Provide the [x, y] coordinate of the cell's center where the given text is located.  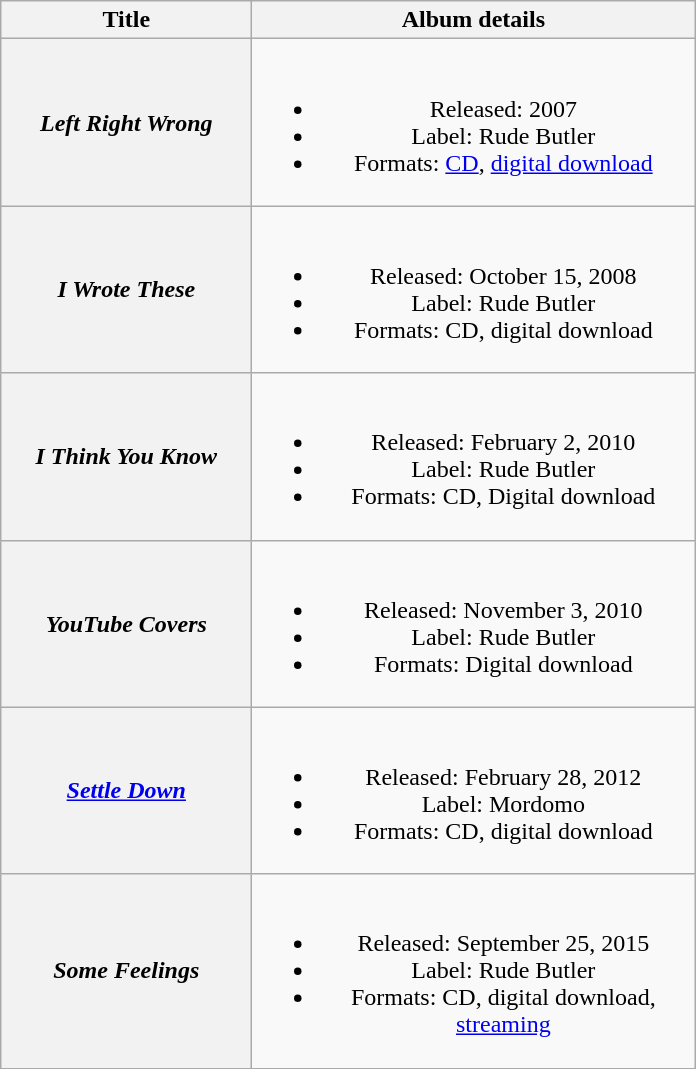
YouTube Covers [126, 624]
I Think You Know [126, 456]
Released: February 28, 2012Label: MordomoFormats: CD, digital download [474, 790]
Album details [474, 20]
Released: October 15, 2008Label: Rude ButlerFormats: CD, digital download [474, 290]
Title [126, 20]
Left Right Wrong [126, 122]
Released: November 3, 2010Label: Rude ButlerFormats: Digital download [474, 624]
Released: September 25, 2015Label: Rude ButlerFormats: CD, digital download, streaming [474, 971]
Some Feelings [126, 971]
Released: February 2, 2010Label: Rude ButlerFormats: CD, Digital download [474, 456]
I Wrote These [126, 290]
Settle Down [126, 790]
Released: 2007Label: Rude ButlerFormats: CD, digital download [474, 122]
